From the cell containing the given text, extract its center point as [X, Y] coordinate. 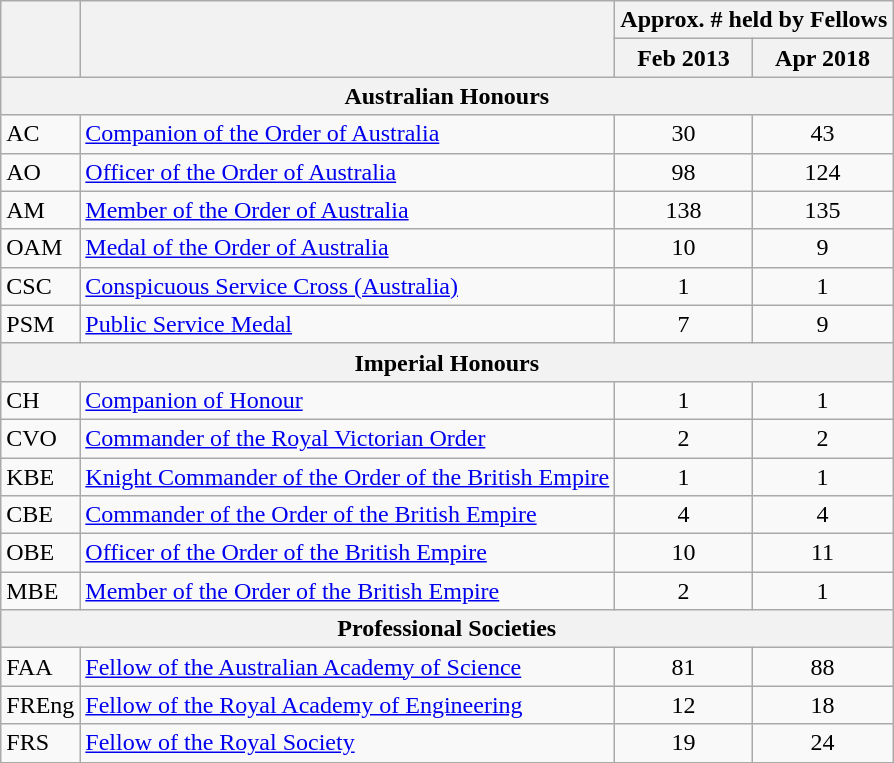
81 [684, 667]
Australian Honours [447, 96]
Officer of the Order of Australia [348, 172]
FAA [40, 667]
12 [684, 705]
30 [684, 134]
CVO [40, 438]
Officer of the Order of the British Empire [348, 553]
CSC [40, 286]
KBE [40, 477]
AC [40, 134]
Imperial Honours [447, 362]
124 [822, 172]
AO [40, 172]
OBE [40, 553]
Member of the Order of the British Empire [348, 591]
Apr 2018 [822, 58]
138 [684, 210]
11 [822, 553]
24 [822, 743]
Knight Commander of the Order of the British Empire [348, 477]
18 [822, 705]
Medal of the Order of Australia [348, 248]
Professional Societies [447, 629]
CH [40, 400]
98 [684, 172]
Companion of Honour [348, 400]
CBE [40, 515]
Approx. # held by Fellows [754, 20]
MBE [40, 591]
Companion of the Order of Australia [348, 134]
Commander of the Order of the British Empire [348, 515]
19 [684, 743]
Commander of the Royal Victorian Order [348, 438]
Public Service Medal [348, 324]
FREng [40, 705]
43 [822, 134]
Feb 2013 [684, 58]
Fellow of the Australian Academy of Science [348, 667]
Member of the Order of Australia [348, 210]
Conspicuous Service Cross (Australia) [348, 286]
OAM [40, 248]
PSM [40, 324]
AM [40, 210]
Fellow of the Royal Society [348, 743]
FRS [40, 743]
7 [684, 324]
135 [822, 210]
Fellow of the Royal Academy of Engineering [348, 705]
88 [822, 667]
